Identify which cell holds the provided text, then report its [X, Y] central coordinate. 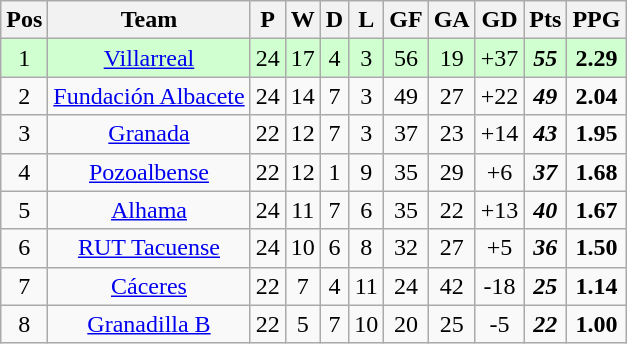
2.29 [596, 58]
55 [546, 58]
GD [500, 20]
Fundación Albacete [149, 96]
17 [302, 58]
P [268, 20]
-18 [500, 286]
14 [302, 96]
+22 [500, 96]
Granadilla B [149, 324]
Team [149, 20]
GA [452, 20]
29 [452, 172]
20 [406, 324]
L [366, 20]
23 [452, 134]
PPG [596, 20]
1.68 [596, 172]
Pts [546, 20]
RUT Tacuense [149, 248]
Cáceres [149, 286]
19 [452, 58]
GF [406, 20]
Granada [149, 134]
2 [24, 96]
Alhama [149, 210]
D [334, 20]
Pos [24, 20]
1.50 [596, 248]
1.67 [596, 210]
+13 [500, 210]
56 [406, 58]
+5 [500, 248]
1.14 [596, 286]
40 [546, 210]
32 [406, 248]
+6 [500, 172]
Villarreal [149, 58]
43 [546, 134]
+14 [500, 134]
-5 [500, 324]
Pozoalbense [149, 172]
9 [366, 172]
36 [546, 248]
1.95 [596, 134]
1.00 [596, 324]
+37 [500, 58]
W [302, 20]
2.04 [596, 96]
42 [452, 286]
